Scan for the cell matching the given text and deliver its [x, y] coordinate at center. 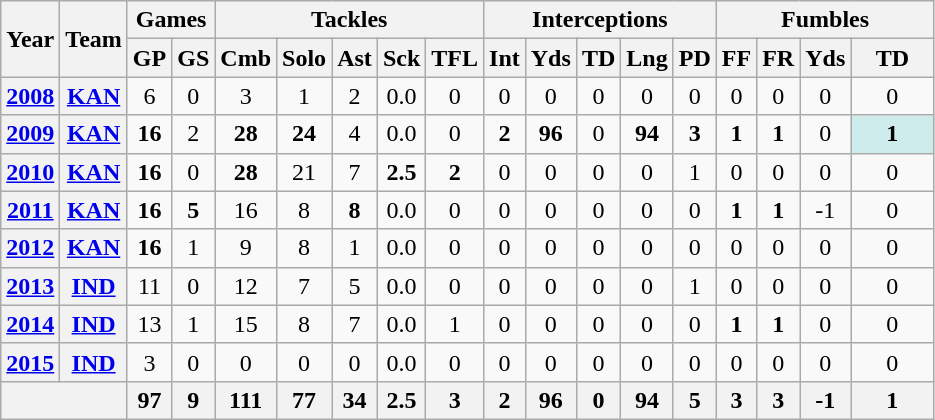
34 [355, 400]
4 [355, 134]
97 [149, 400]
Lng [647, 58]
Tackles [350, 20]
77 [304, 400]
2009 [30, 134]
FF [736, 58]
2014 [30, 324]
2008 [30, 96]
Int [505, 58]
GP [149, 58]
11 [149, 286]
15 [246, 324]
Team [94, 39]
Interceptions [600, 20]
21 [304, 172]
Solo [304, 58]
6 [149, 96]
Sck [401, 58]
2011 [30, 210]
13 [149, 324]
Cmb [246, 58]
PD [694, 58]
FR [778, 58]
TFL [455, 58]
24 [304, 134]
2010 [30, 172]
2013 [30, 286]
GS [194, 58]
Games [170, 20]
Fumbles [825, 20]
12 [246, 286]
2012 [30, 248]
Ast [355, 58]
111 [246, 400]
Year [30, 39]
2015 [30, 362]
